Search for the cell housing the specified text and yield its (X, Y) center coordinate. 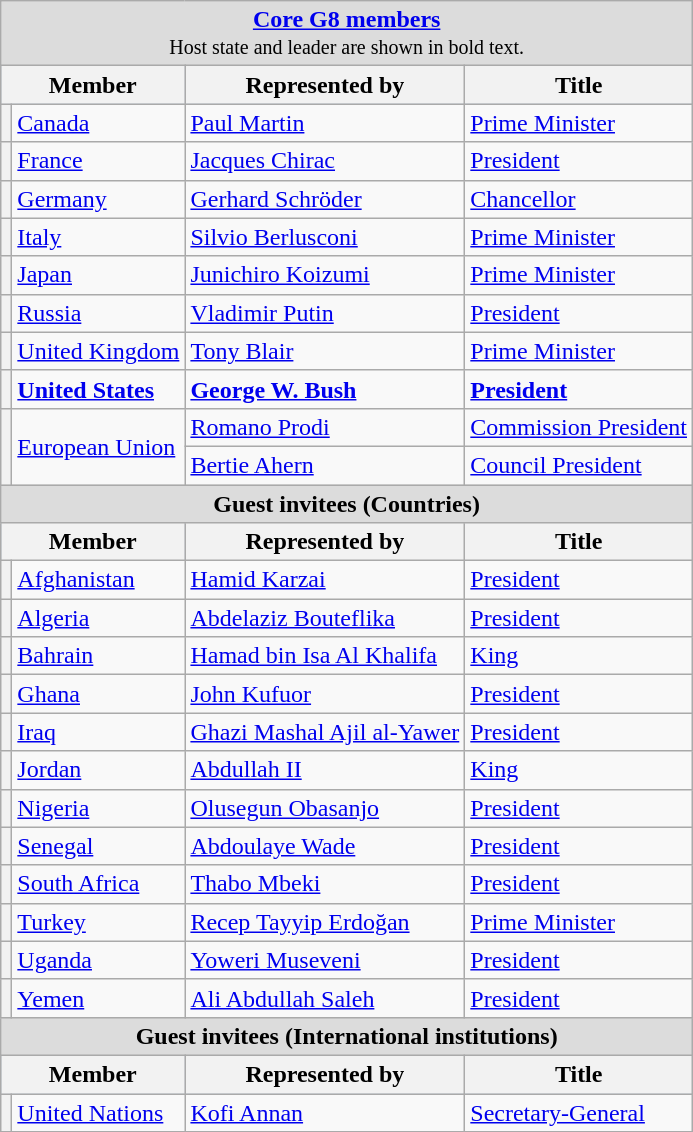
Kofi Annan (325, 1113)
Secretary-General (579, 1113)
Afghanistan (98, 580)
Bahrain (98, 656)
Romano Prodi (325, 427)
Recep Tayyip Erdoğan (325, 922)
Ghana (98, 694)
Guest invitees (International institutions) (347, 1036)
France (98, 161)
Silvio Berlusconi (325, 237)
John Kufuor (325, 694)
Jordan (98, 770)
George W. Bush (325, 389)
United Kingdom (98, 351)
United Nations (98, 1113)
Italy (98, 237)
Gerhard Schröder (325, 199)
United States (98, 389)
Council President (579, 465)
Hamad bin Isa Al Khalifa (325, 656)
Russia (98, 313)
Algeria (98, 618)
Core G8 membersHost state and leader are shown in bold text. (347, 34)
Abdullah II (325, 770)
Ali Abdullah Saleh (325, 998)
Nigeria (98, 808)
South Africa (98, 884)
Ghazi Mashal Ajil al-Yawer (325, 732)
Iraq (98, 732)
Jacques Chirac (325, 161)
European Union (98, 446)
Canada (98, 123)
Tony Blair (325, 351)
Chancellor (579, 199)
Yoweri Museveni (325, 960)
Hamid Karzai (325, 580)
Japan (98, 275)
Bertie Ahern (325, 465)
Junichiro Koizumi (325, 275)
Germany (98, 199)
Olusegun Obasanjo (325, 808)
Abdoulaye Wade (325, 846)
Senegal (98, 846)
Guest invitees (Countries) (347, 503)
Commission President (579, 427)
Yemen (98, 998)
Thabo Mbeki (325, 884)
Abdelaziz Bouteflika (325, 618)
Vladimir Putin (325, 313)
Paul Martin (325, 123)
Uganda (98, 960)
Turkey (98, 922)
